Locate the cell with the specified text and output its [x, y] center coordinate. 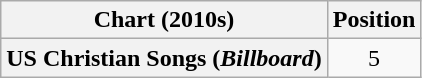
US Christian Songs (Billboard) [164, 58]
Chart (2010s) [164, 20]
Position [374, 20]
5 [374, 58]
